Extract the [X, Y] coordinate from the center of the cell holding the provided text.  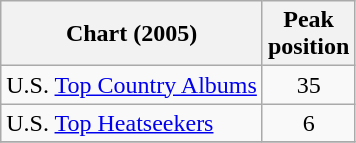
Chart (2005) [132, 34]
35 [308, 85]
U.S. Top Heatseekers [132, 123]
6 [308, 123]
U.S. Top Country Albums [132, 85]
Peakposition [308, 34]
